Identify which cell holds the provided text, then report its (X, Y) central coordinate. 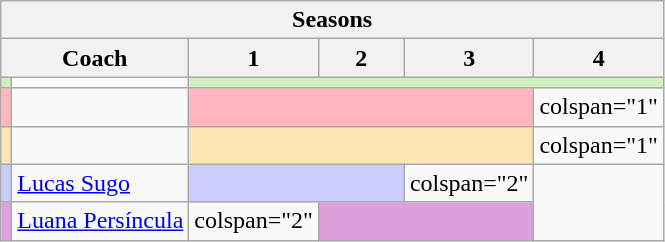
Lucas Sugo (100, 183)
2 (361, 58)
4 (599, 58)
1 (254, 58)
Luana Persíncula (100, 221)
Seasons (332, 20)
Coach (95, 58)
3 (469, 58)
